For the text-containing cell, return its midpoint in (x, y) coordinate format. 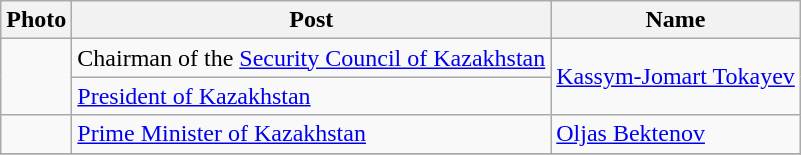
Post (312, 20)
Name (676, 20)
Kassym-Jomart Tokayev (676, 77)
Photo (36, 20)
Oljas Bektenov (676, 134)
President of Kazakhstan (312, 96)
Chairman of the Security Council of Kazakhstan (312, 58)
Prime Minister of Kazakhstan (312, 134)
